Return (X, Y) of the center of cell containing provided text 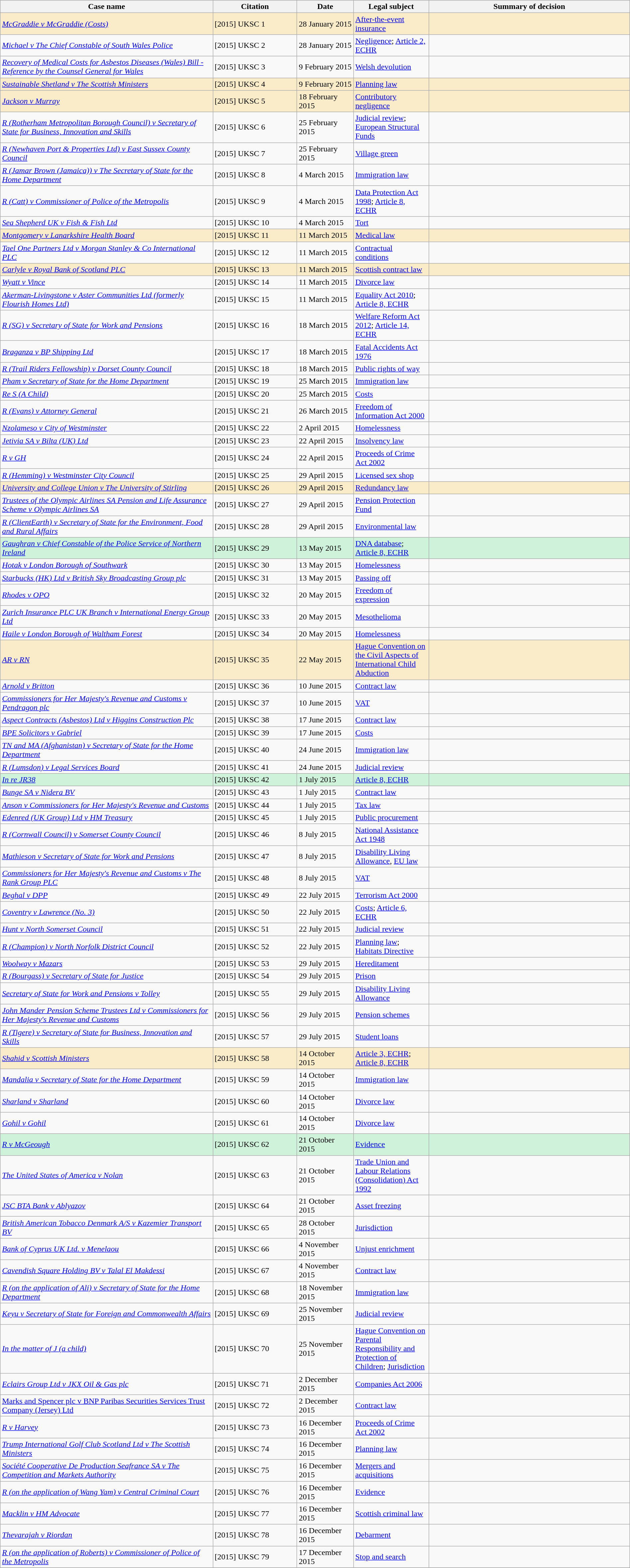
R (Evans) v Attorney General (107, 411)
[2015] UKSC 59 (255, 1079)
Sustainable Shetland v The Scottish Ministers (107, 84)
Commissioners for Her Majesty's Revenue and Customs v The Rank Group PLC (107, 878)
Summary of decision (529, 7)
Edenred (UK Group) Ltd v HM Treasury (107, 818)
Article 8, ECHR (391, 780)
Commissioners for Her Majesty's Revenue and Customs v Pendragon plc (107, 703)
Starbucks (HK) Ltd v British Sky Broadcasting Group plc (107, 578)
National Assistance Act 1948 (391, 835)
Medical law (391, 235)
Sharland v Sharland (107, 1101)
[2015] UKSC 79 (255, 1557)
[2015] UKSC 41 (255, 767)
Pension Protection Fund (391, 505)
Hague Convention on the Civil Aspects of International Child Abduction (391, 660)
[2015] UKSC 68 (255, 1292)
R (on the application of Roberts) v Commissioner of Police of the Metropolis (107, 1557)
The United States of America v Nolan (107, 1175)
[2015] UKSC 33 (255, 616)
Trade Union and Labour Relations (Consolidation) Act 1992 (391, 1175)
[2015] UKSC 55 (255, 993)
[2015] UKSC 40 (255, 750)
Gaughran v Chief Constable of the Police Service of Northern Ireland (107, 548)
[2015] UKSC 24 (255, 458)
[2015] UKSC 8 (255, 175)
Re S (A Child) (107, 394)
Judicial review; European Structural Funds (391, 127)
Montgomery v Lanarkshire Health Board (107, 235)
Asset freezing (391, 1206)
Nzolameso v City of Westminster (107, 428)
[2015] UKSC 63 (255, 1175)
Freedom of Information Act 2000 (391, 411)
28 October 2015 (325, 1228)
Hunt v North Somerset Council (107, 929)
Public procurement (391, 818)
R (Catt) v Commissioner of Police of the Metropolis (107, 201)
Mesothelioma (391, 616)
[2015] UKSC 26 (255, 488)
[2015] UKSC 60 (255, 1101)
[2015] UKSC 64 (255, 1206)
[2015] UKSC 45 (255, 818)
University and College Union v The University of Stirling (107, 488)
Carlyle v Royal Bank of Scotland PLC (107, 270)
18 February 2015 (325, 101)
[2015] UKSC 21 (255, 411)
R (Cornwall Council) v Somerset County Council (107, 835)
Citation (255, 7)
McGraddie v McGraddie (Costs) (107, 24)
Mathieson v Secretary of State for Work and Pensions (107, 856)
Akerman-Livingstone v Aster Communities Ltd (formerly Flourish Homes Ltd) (107, 300)
In re JR38 (107, 780)
[2015] UKSC 7 (255, 153)
Beghal v DPP (107, 895)
[2015] UKSC 56 (255, 1015)
Marks and Spencer plc v BNP Paribas Securities Services Trust Company (Jersey) Ltd (107, 1406)
British American Tobacco Denmark A/S v Kazemier Transport BV (107, 1228)
[2015] UKSC 23 (255, 441)
Zurich Insurance PLC UK Branch v International Energy Group Ltd (107, 616)
[2015] UKSC 22 (255, 428)
[2015] UKSC 15 (255, 300)
R (Jamar Brown (Jamaica)) v The Secretary of State for the Home Department (107, 175)
[2015] UKSC 18 (255, 369)
[2015] UKSC 52 (255, 947)
[2015] UKSC 62 (255, 1145)
[2015] UKSC 49 (255, 895)
[2015] UKSC 27 (255, 505)
R (Bourgass) v Secretary of State for Justice (107, 976)
[2015] UKSC 4 (255, 84)
Disability Living Allowance, EU law (391, 856)
[2015] UKSC 20 (255, 394)
Prison (391, 976)
[2015] UKSC 13 (255, 270)
[2015] UKSC 10 (255, 223)
Woolway v Mazars (107, 964)
Case name (107, 7)
[2015] UKSC 67 (255, 1271)
Student loans (391, 1036)
Legal subject (391, 7)
Negligence; Article 2, ECHR (391, 45)
[2015] UKSC 44 (255, 805)
Fatal Accidents Act 1976 (391, 351)
Trustees of the Olympic Airlines SA Pension and Life Assurance Scheme v Olympic Airlines SA (107, 505)
Freedom of expression (391, 595)
Thevarajah v Riordan (107, 1535)
DNA database; Article 8, ECHR (391, 548)
Jetivia SA v Bilta (UK) Ltd (107, 441)
R (on the application of Ali) v Secretary of State for the Home Department (107, 1292)
Eclairs Group Ltd v JKX Oil & Gas plc (107, 1384)
22 May 2015 (325, 660)
[2015] UKSC 50 (255, 912)
Wyatt v Vince (107, 282)
[2015] UKSC 48 (255, 878)
Coventry v Lawrence (No. 3) (107, 912)
[2015] UKSC 5 (255, 101)
17 December 2015 (325, 1557)
[2015] UKSC 42 (255, 780)
R (Tigere) v Secretary of State for Business, Innovation and Skills (107, 1036)
[2015] UKSC 37 (255, 703)
[2015] UKSC 46 (255, 835)
Gohil v Gohil (107, 1123)
[2015] UKSC 71 (255, 1384)
Rhodes v OPO (107, 595)
Debarment (391, 1535)
Costs; Article 6, ECHR (391, 912)
[2015] UKSC 14 (255, 282)
[2015] UKSC 65 (255, 1228)
Société Cooperative De Production Seafrance SA v The Competition and Markets Authority (107, 1470)
18 November 2015 (325, 1292)
Bunge SA v Nidera BV (107, 792)
Companies Act 2006 (391, 1384)
Anson v Commissioners for Her Majesty's Revenue and Customs (107, 805)
[2015] UKSC 72 (255, 1406)
[2015] UKSC 35 (255, 660)
[2015] UKSC 25 (255, 475)
[2015] UKSC 58 (255, 1058)
R (Newhaven Port & Properties Ltd) v East Sussex County Council (107, 153)
[2015] UKSC 74 (255, 1449)
JSC BTA Bank v Ablyazov (107, 1206)
After-the-event insurance (391, 24)
[2015] UKSC 38 (255, 720)
[2015] UKSC 73 (255, 1427)
R (Rotherham Metropolitan Borough Council) v Secretary of State for Business, Innovation and Skills (107, 127)
[2015] UKSC 54 (255, 976)
Hereditament (391, 964)
[2015] UKSC 31 (255, 578)
Scottish contract law (391, 270)
Unjust enrichment (391, 1249)
Macklin v HM Advocate (107, 1514)
Sea Shepherd UK v Fish & Fish Ltd (107, 223)
[2015] UKSC 53 (255, 964)
[2015] UKSC 11 (255, 235)
[2015] UKSC 32 (255, 595)
R (ClientEarth) v Secretary of State for the Environment, Food and Rural Affairs (107, 526)
Haile v London Borough of Waltham Forest (107, 634)
Village green (391, 153)
R (on the application of Wang Yam) v Central Criminal Court (107, 1492)
Redundancy law (391, 488)
Jurisdiction (391, 1228)
26 March 2015 (325, 411)
Insolvency law (391, 441)
Tort (391, 223)
Mandalia v Secretary of State for the Home Department (107, 1079)
[2015] UKSC 75 (255, 1470)
Licensed sex shop (391, 475)
Tax law (391, 805)
[2015] UKSC 51 (255, 929)
In the matter of J (a child) (107, 1349)
[2015] UKSC 28 (255, 526)
[2015] UKSC 77 (255, 1514)
Bank of Cyprus UK Ltd. v Menelaou (107, 1249)
Data Protection Act 1998; Article 8, ECHR (391, 201)
R (SG) v Secretary of State for Work and Pensions (107, 325)
Michael v The Chief Constable of South Wales Police (107, 45)
Pension schemes (391, 1015)
R (Trail Riders Fellowship) v Dorset County Council (107, 369)
Disability Living Allowance (391, 993)
Scottish criminal law (391, 1514)
Trump International Golf Club Scotland Ltd v The Scottish Ministers (107, 1449)
R v GH (107, 458)
Date (325, 7)
[2015] UKSC 39 (255, 733)
Equality Act 2010; Article 8, ECHR (391, 300)
Environmental law (391, 526)
Terrorism Act 2000 (391, 895)
Recovery of Medical Costs for Asbestos Diseases (Wales) Bill - Reference by the Counsel General for Wales (107, 67)
[2015] UKSC 57 (255, 1036)
R (Hemming) v Westminster City Council (107, 475)
Passing off (391, 578)
[2015] UKSC 12 (255, 252)
Jackson v Murray (107, 101)
BPE Solicitors v Gabriel (107, 733)
Braganza v BP Shipping Ltd (107, 351)
[2015] UKSC 43 (255, 792)
[2015] UKSC 16 (255, 325)
R v McGeough (107, 1145)
[2015] UKSC 69 (255, 1314)
Shahid v Scottish Ministers (107, 1058)
[2015] UKSC 1 (255, 24)
[2015] UKSC 78 (255, 1535)
[2015] UKSC 66 (255, 1249)
Article 3, ECHR; Article 8, ECHR (391, 1058)
Welfare Reform Act 2012; Article 14, ECHR (391, 325)
Hague Convention on Parental Responsibility and Protection of Children; Jurisdiction (391, 1349)
R (Champion) v North Norfolk District Council (107, 947)
[2015] UKSC 76 (255, 1492)
[2015] UKSC 9 (255, 201)
Arnold v Britton (107, 686)
TN and MA (Afghanistan) v Secretary of State for the Home Department (107, 750)
Public rights of way (391, 369)
Keyu v Secretary of State for Foreign and Commonwealth Affairs (107, 1314)
Tael One Partners Ltd v Morgan Stanley & Co International PLC (107, 252)
Contributory negligence (391, 101)
Aspect Contracts (Asbestos) Ltd v Higgins Construction Plc (107, 720)
[2015] UKSC 19 (255, 381)
Pham v Secretary of State for the Home Department (107, 381)
Hotak v London Borough of Southwark (107, 565)
Planning law; Habitats Directive (391, 947)
Welsh devolution (391, 67)
R (Lumsdon) v Legal Services Board (107, 767)
[2015] UKSC 34 (255, 634)
Mergers and acquisitions (391, 1470)
John Mander Pension Scheme Trustees Ltd v Commissioners for Her Majesty's Revenue and Customs (107, 1015)
Stop and search (391, 1557)
R v Harvey (107, 1427)
[2015] UKSC 70 (255, 1349)
[2015] UKSC 61 (255, 1123)
[2015] UKSC 36 (255, 686)
Cavendish Square Holding BV v Talal El Makdessi (107, 1271)
Secretary of State for Work and Pensions v Tolley (107, 993)
[2015] UKSC 2 (255, 45)
[2015] UKSC 3 (255, 67)
Contractual conditions (391, 252)
[2015] UKSC 30 (255, 565)
[2015] UKSC 17 (255, 351)
AR v RN (107, 660)
[2015] UKSC 47 (255, 856)
[2015] UKSC 29 (255, 548)
[2015] UKSC 6 (255, 127)
2 April 2015 (325, 428)
